Find where the given text appears and provide that cell's center as (x, y) coordinate. 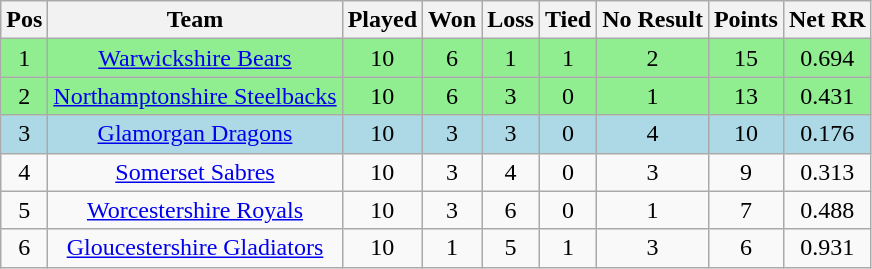
Glamorgan Dragons (195, 134)
Team (195, 20)
Warwickshire Bears (195, 58)
Northamptonshire Steelbacks (195, 96)
Tied (568, 20)
Worcestershire Royals (195, 210)
7 (746, 210)
9 (746, 172)
0.431 (827, 96)
15 (746, 58)
0.931 (827, 248)
Played (382, 20)
13 (746, 96)
Points (746, 20)
0.488 (827, 210)
Won (452, 20)
Loss (511, 20)
Net RR (827, 20)
0.176 (827, 134)
0.694 (827, 58)
Gloucestershire Gladiators (195, 248)
Pos (24, 20)
No Result (653, 20)
Somerset Sabres (195, 172)
0.313 (827, 172)
